Scan for the cell matching the given text and deliver its (x, y) coordinate at center. 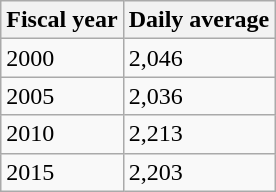
2005 (62, 96)
2000 (62, 58)
2,203 (199, 172)
2015 (62, 172)
2,213 (199, 134)
Fiscal year (62, 20)
2010 (62, 134)
Daily average (199, 20)
2,046 (199, 58)
2,036 (199, 96)
